Detect which cell encompasses the target text, then output its (X, Y) center coordinate. 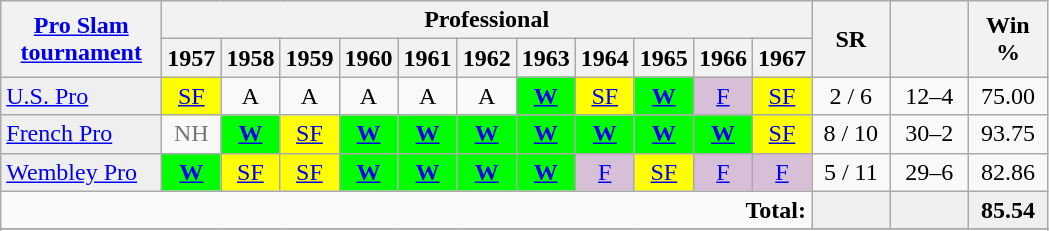
1961 (428, 58)
Total: (406, 210)
1965 (664, 58)
93.75 (1008, 134)
8 / 10 (852, 134)
2 / 6 (852, 96)
12–4 (930, 96)
75.00 (1008, 96)
NH (192, 134)
1962 (486, 58)
1960 (368, 58)
Win % (1008, 39)
85.54 (1008, 210)
U.S. Pro (82, 96)
Professional (487, 20)
SR (852, 39)
French Pro (82, 134)
1964 (604, 58)
1966 (722, 58)
1958 (250, 58)
1957 (192, 58)
1963 (546, 58)
82.86 (1008, 172)
5 / 11 (852, 172)
30–2 (930, 134)
1959 (310, 58)
1967 (782, 58)
Pro Slam tournament (82, 39)
29–6 (930, 172)
Wembley Pro (82, 172)
